Return (x, y) of the center of cell containing provided text 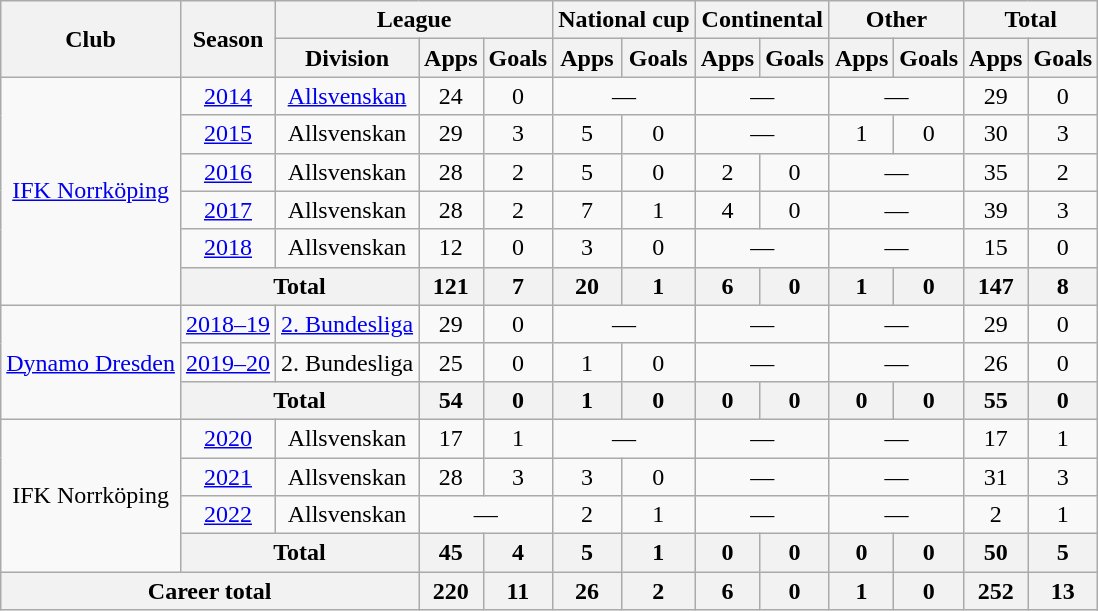
2018 (228, 248)
252 (996, 591)
2019–20 (228, 362)
2021 (228, 477)
15 (996, 248)
2014 (228, 96)
Dynamo Dresden (91, 362)
League (414, 20)
2018–19 (228, 324)
Club (91, 39)
13 (1063, 591)
24 (451, 96)
Career total (210, 591)
2017 (228, 210)
25 (451, 362)
12 (451, 248)
147 (996, 286)
2015 (228, 134)
Season (228, 39)
45 (451, 553)
National cup (624, 20)
55 (996, 400)
Continental (762, 20)
50 (996, 553)
Division (348, 58)
30 (996, 134)
Other (896, 20)
20 (587, 286)
2016 (228, 172)
121 (451, 286)
35 (996, 172)
2022 (228, 515)
54 (451, 400)
2020 (228, 438)
31 (996, 477)
8 (1063, 286)
39 (996, 210)
220 (451, 591)
11 (518, 591)
